Scan for the cell matching the given text and deliver its [x, y] coordinate at center. 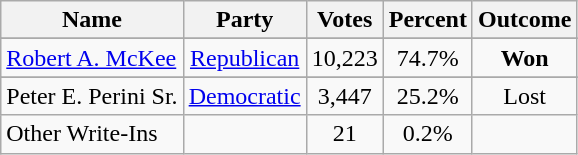
25.2% [428, 96]
74.7% [428, 58]
21 [344, 134]
Republican [244, 58]
3,447 [344, 96]
10,223 [344, 58]
Percent [428, 20]
Outcome [524, 20]
Votes [344, 20]
Lost [524, 96]
Peter E. Perini Sr. [92, 96]
Other Write-Ins [92, 134]
Name [92, 20]
Democratic [244, 96]
Party [244, 20]
Robert A. McKee [92, 58]
Won [524, 58]
0.2% [428, 134]
